Scan for the cell matching the given text and deliver its (X, Y) coordinate at center. 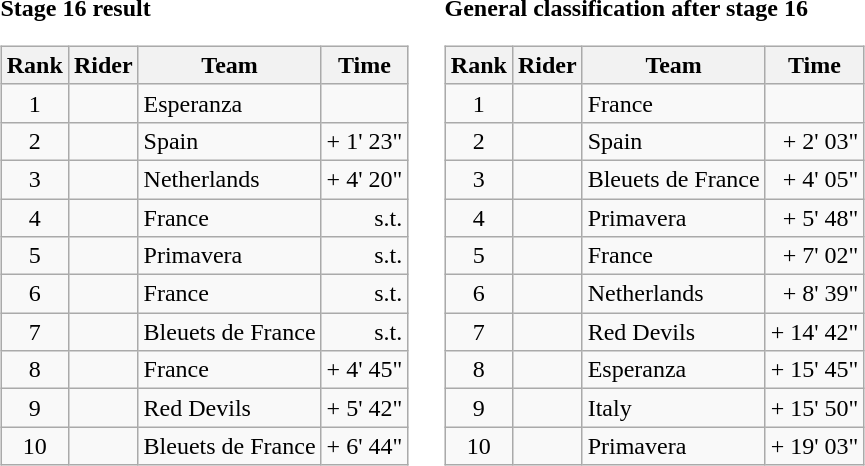
+ 15' 50" (814, 408)
+ 6' 44" (364, 446)
+ 7' 02" (814, 256)
+ 4' 20" (364, 179)
+ 5' 48" (814, 217)
+ 19' 03" (814, 446)
+ 4' 05" (814, 179)
Italy (674, 408)
+ 15' 45" (814, 370)
+ 1' 23" (364, 141)
+ 2' 03" (814, 141)
+ 8' 39" (814, 294)
+ 4' 45" (364, 370)
+ 5' 42" (364, 408)
+ 14' 42" (814, 332)
